Return (x, y) of the center of cell containing provided text 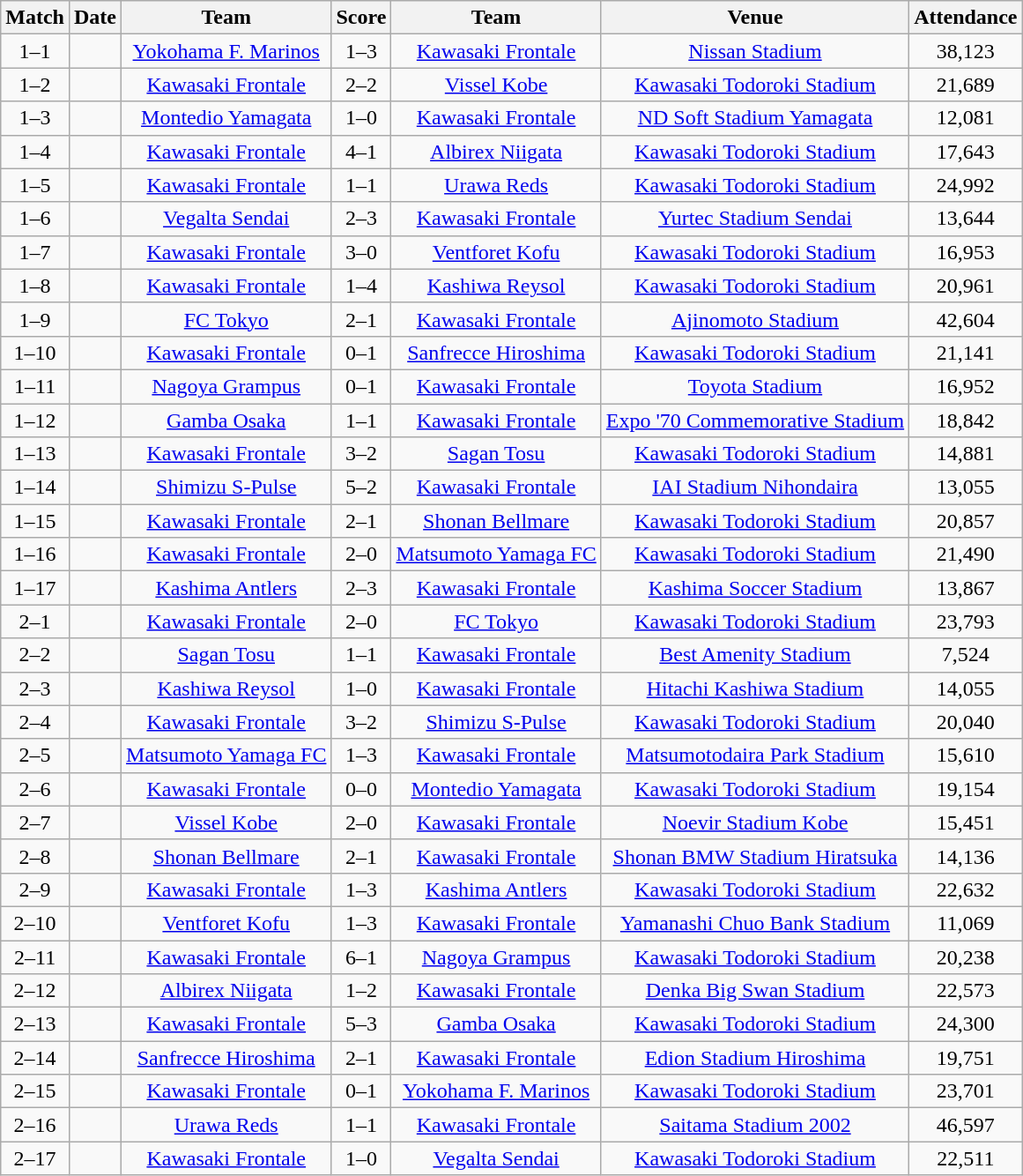
6–1 (361, 956)
38,123 (966, 51)
2–6 (35, 789)
1–16 (35, 555)
20,961 (966, 286)
11,069 (966, 923)
13,055 (966, 488)
21,490 (966, 555)
Hitachi Kashiwa Stadium (754, 688)
15,610 (966, 755)
1–14 (35, 488)
14,136 (966, 856)
Attendance (966, 18)
5–2 (361, 488)
20,238 (966, 956)
20,040 (966, 722)
2–14 (35, 1058)
2–17 (35, 1158)
14,881 (966, 454)
42,604 (966, 319)
Shonan BMW Stadium Hiratsuka (754, 856)
21,141 (966, 353)
Yamanashi Chuo Bank Stadium (754, 923)
1–17 (35, 588)
Nissan Stadium (754, 51)
24,300 (966, 1024)
2–10 (35, 923)
Match (35, 18)
4–1 (361, 152)
2–16 (35, 1125)
22,573 (966, 991)
22,511 (966, 1158)
5–3 (361, 1024)
2–11 (35, 956)
IAI Stadium Nihondaira (754, 488)
1–15 (35, 521)
3–0 (361, 252)
Denka Big Swan Stadium (754, 991)
17,643 (966, 152)
16,952 (966, 386)
19,751 (966, 1058)
Venue (754, 18)
7,524 (966, 655)
13,644 (966, 219)
2–5 (35, 755)
1–13 (35, 454)
2–12 (35, 991)
Matsumotodaira Park Stadium (754, 755)
Yurtec Stadium Sendai (754, 219)
23,701 (966, 1091)
Noevir Stadium Kobe (754, 822)
22,632 (966, 889)
Edion Stadium Hiroshima (754, 1058)
13,867 (966, 588)
20,857 (966, 521)
12,081 (966, 118)
19,154 (966, 789)
Score (361, 18)
1–9 (35, 319)
0–0 (361, 789)
2–9 (35, 889)
16,953 (966, 252)
2–13 (35, 1024)
1–10 (35, 353)
Best Amenity Stadium (754, 655)
1–5 (35, 185)
1–7 (35, 252)
18,842 (966, 421)
2–4 (35, 722)
Date (95, 18)
Kashima Soccer Stadium (754, 588)
ND Soft Stadium Yamagata (754, 118)
2–8 (35, 856)
1–11 (35, 386)
Expo '70 Commemorative Stadium (754, 421)
1–6 (35, 219)
Ajinomoto Stadium (754, 319)
2–15 (35, 1091)
Toyota Stadium (754, 386)
2–7 (35, 822)
1–8 (35, 286)
Saitama Stadium 2002 (754, 1125)
46,597 (966, 1125)
21,689 (966, 85)
23,793 (966, 621)
15,451 (966, 822)
24,992 (966, 185)
14,055 (966, 688)
1–12 (35, 421)
